Scan for the cell matching the given text and deliver its [x, y] coordinate at center. 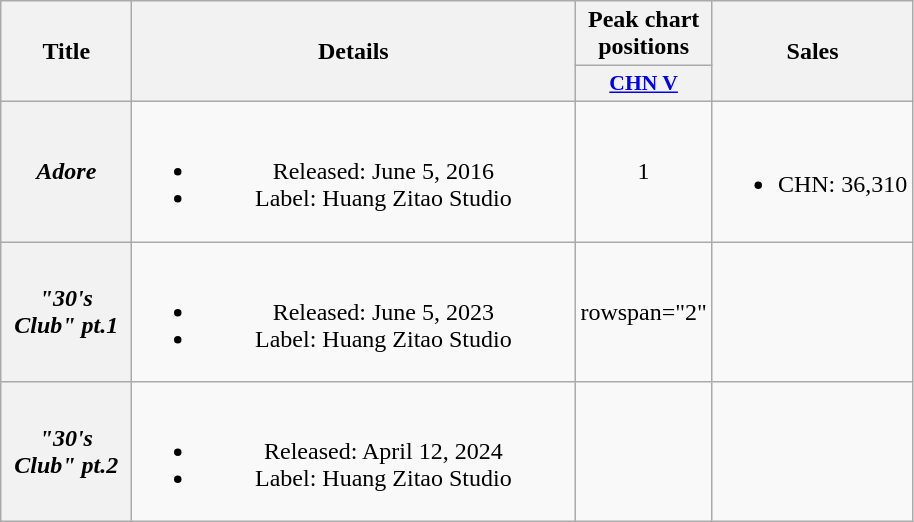
Sales [812, 52]
Peak chart positions [644, 34]
"30's Club" pt.1 [66, 312]
Released: April 12, 2024Label: Huang Zitao Studio [354, 452]
CHN V [644, 84]
Released: June 5, 2023Label: Huang Zitao Studio [354, 312]
1 [644, 171]
CHN: 36,310 [812, 171]
Title [66, 52]
rowspan="2" [644, 312]
"30's Club" pt.2 [66, 452]
Released: June 5, 2016Label: Huang Zitao Studio [354, 171]
Adore [66, 171]
Details [354, 52]
